For the text-containing cell, return its midpoint in [x, y] coordinate format. 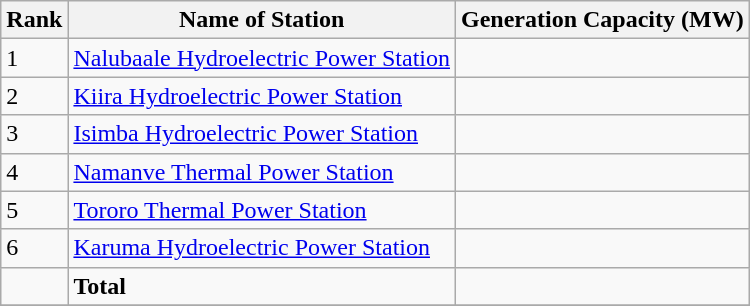
Nalubaale Hydroelectric Power Station [262, 58]
Namanve Thermal Power Station [262, 172]
Generation Capacity (MW) [603, 20]
4 [34, 172]
Total [262, 286]
Isimba Hydroelectric Power Station [262, 134]
Rank [34, 20]
Name of Station [262, 20]
1 [34, 58]
Tororo Thermal Power Station [262, 210]
5 [34, 210]
3 [34, 134]
Karuma Hydroelectric Power Station [262, 248]
6 [34, 248]
2 [34, 96]
Kiira Hydroelectric Power Station [262, 96]
